Search for the cell housing the specified text and yield its (x, y) center coordinate. 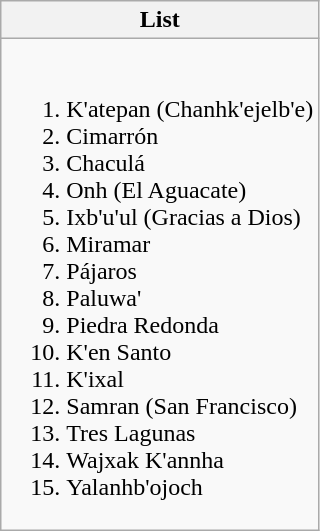
List (160, 20)
